From the cell containing the given text, extract its center point as [x, y] coordinate. 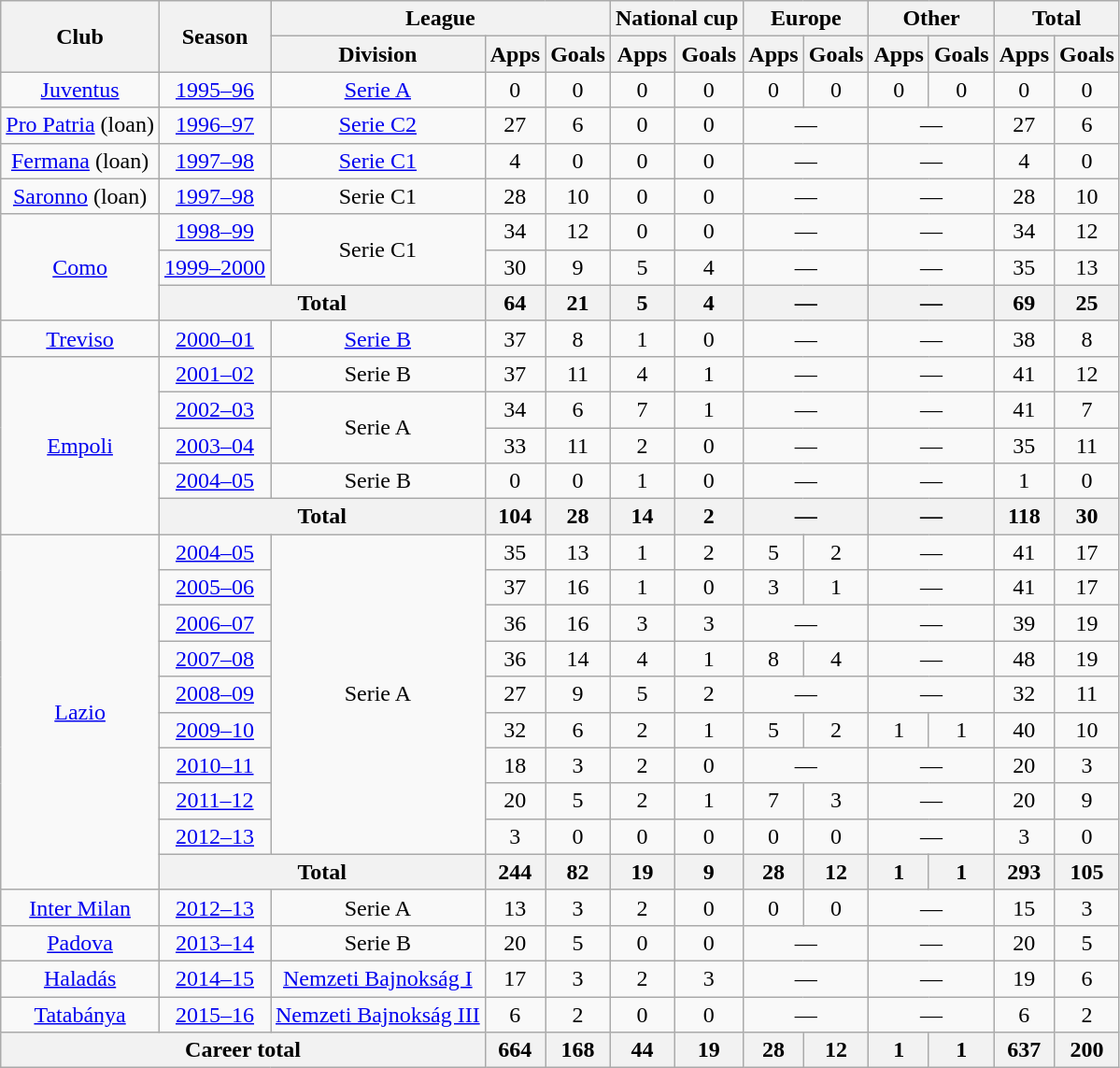
Nemzeti Bajnokság I [378, 978]
1995–96 [215, 90]
Career total [243, 1050]
39 [1024, 623]
Empoli [80, 445]
21 [578, 303]
637 [1024, 1050]
244 [515, 872]
1998–99 [215, 232]
44 [642, 1050]
Juventus [80, 90]
293 [1024, 872]
2014–15 [215, 978]
Tatabánya [80, 1014]
200 [1087, 1050]
Europe [806, 19]
33 [515, 446]
168 [578, 1050]
2007–08 [215, 659]
2015–16 [215, 1014]
2011–12 [215, 801]
Serie C2 [378, 125]
48 [1024, 659]
Nemzeti Bajnokság III [378, 1014]
69 [1024, 303]
Fermana (loan) [80, 161]
2013–14 [215, 943]
64 [515, 303]
Lazio [80, 712]
2003–04 [215, 446]
Season [215, 36]
2002–03 [215, 409]
105 [1087, 872]
1999–2000 [215, 267]
Club [80, 36]
40 [1024, 730]
Division [378, 54]
18 [515, 765]
Pro Patria (loan) [80, 125]
Other [931, 19]
1996–97 [215, 125]
2008–09 [215, 694]
Treviso [80, 338]
2000–01 [215, 338]
2001–02 [215, 374]
Como [80, 267]
2010–11 [215, 765]
Saronno (loan) [80, 196]
118 [1024, 517]
104 [515, 517]
Haladás [80, 978]
Padova [80, 943]
2005–06 [215, 588]
Inter Milan [80, 907]
2006–07 [215, 623]
664 [515, 1050]
38 [1024, 338]
2009–10 [215, 730]
82 [578, 872]
15 [1024, 907]
25 [1087, 303]
League [441, 19]
National cup [676, 19]
